Provide the [X, Y] coordinate of the cell's center where the given text is located.  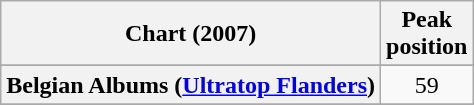
Belgian Albums (Ultratop Flanders) [191, 85]
59 [427, 85]
Peakposition [427, 34]
Chart (2007) [191, 34]
